Pinpoint the cell where the given text exists, returning its (X, Y) midpoint coordinate. 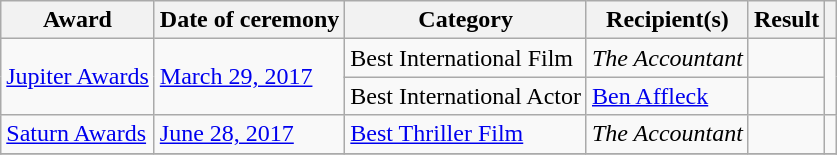
Category (466, 20)
June 28, 2017 (250, 134)
Best Thriller Film (466, 134)
Best International Film (466, 58)
Award (78, 20)
Date of ceremony (250, 20)
March 29, 2017 (250, 77)
Ben Affleck (667, 96)
Recipient(s) (667, 20)
Result (786, 20)
Best International Actor (466, 96)
Jupiter Awards (78, 77)
Saturn Awards (78, 134)
